Locate the cell with the specified text and output its (x, y) center coordinate. 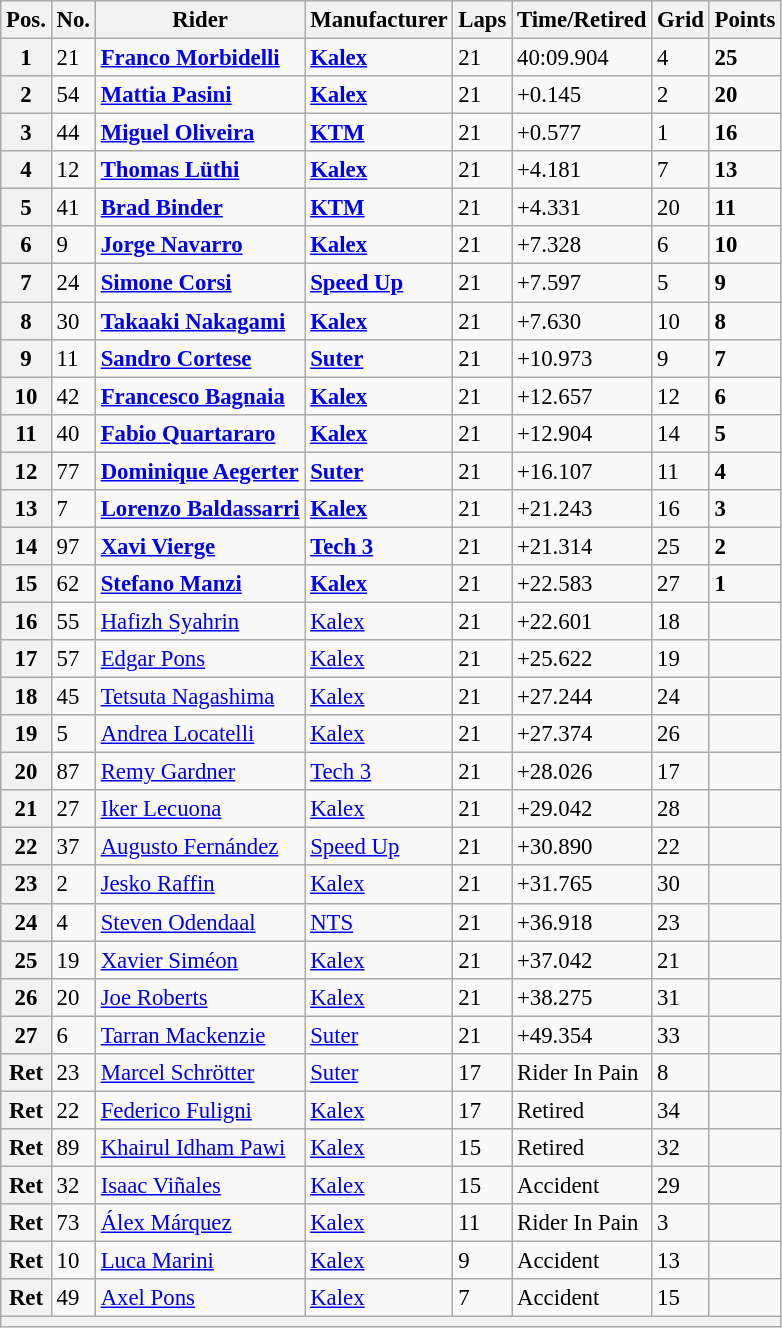
49 (73, 1298)
73 (73, 1223)
Fabio Quartararo (200, 433)
Álex Márquez (200, 1223)
+28.026 (582, 772)
57 (73, 659)
Points (744, 20)
NTS (379, 922)
Axel Pons (200, 1298)
Steven Odendaal (200, 922)
+38.275 (582, 997)
+27.374 (582, 734)
Federico Fuligni (200, 1110)
+36.918 (582, 922)
Time/Retired (582, 20)
Stefano Manzi (200, 584)
Pos. (26, 20)
45 (73, 697)
40 (73, 433)
+27.244 (582, 697)
+21.314 (582, 546)
77 (73, 471)
+49.354 (582, 1035)
Miguel Oliveira (200, 133)
+0.577 (582, 133)
+31.765 (582, 885)
+37.042 (582, 960)
Franco Morbidelli (200, 58)
Simone Corsi (200, 283)
29 (680, 1185)
37 (73, 847)
+4.181 (582, 170)
Khairul Idham Pawi (200, 1148)
+7.597 (582, 283)
Takaaki Nakagami (200, 321)
Grid (680, 20)
+7.328 (582, 245)
+12.904 (582, 433)
+16.107 (582, 471)
28 (680, 809)
+10.973 (582, 358)
89 (73, 1148)
Jesko Raffin (200, 885)
+0.145 (582, 95)
+22.601 (582, 621)
Isaac Viñales (200, 1185)
Dominique Aegerter (200, 471)
Jorge Navarro (200, 245)
Thomas Lüthi (200, 170)
42 (73, 396)
Edgar Pons (200, 659)
Iker Lecuona (200, 809)
+21.243 (582, 509)
Augusto Fernández (200, 847)
Tarran Mackenzie (200, 1035)
Manufacturer (379, 20)
55 (73, 621)
Sandro Cortese (200, 358)
Rider (200, 20)
34 (680, 1110)
Lorenzo Baldassarri (200, 509)
97 (73, 546)
40:09.904 (582, 58)
Marcel Schrötter (200, 1073)
Francesco Bagnaia (200, 396)
62 (73, 584)
Remy Gardner (200, 772)
+4.331 (582, 208)
Xavier Siméon (200, 960)
Joe Roberts (200, 997)
+12.657 (582, 396)
+22.583 (582, 584)
Mattia Pasini (200, 95)
Andrea Locatelli (200, 734)
Hafizh Syahrin (200, 621)
No. (73, 20)
Xavi Vierge (200, 546)
31 (680, 997)
Brad Binder (200, 208)
+30.890 (582, 847)
54 (73, 95)
+25.622 (582, 659)
41 (73, 208)
Laps (482, 20)
44 (73, 133)
33 (680, 1035)
+29.042 (582, 809)
Tetsuta Nagashima (200, 697)
Luca Marini (200, 1261)
+7.630 (582, 321)
87 (73, 772)
